Search for the cell housing the specified text and yield its [X, Y] center coordinate. 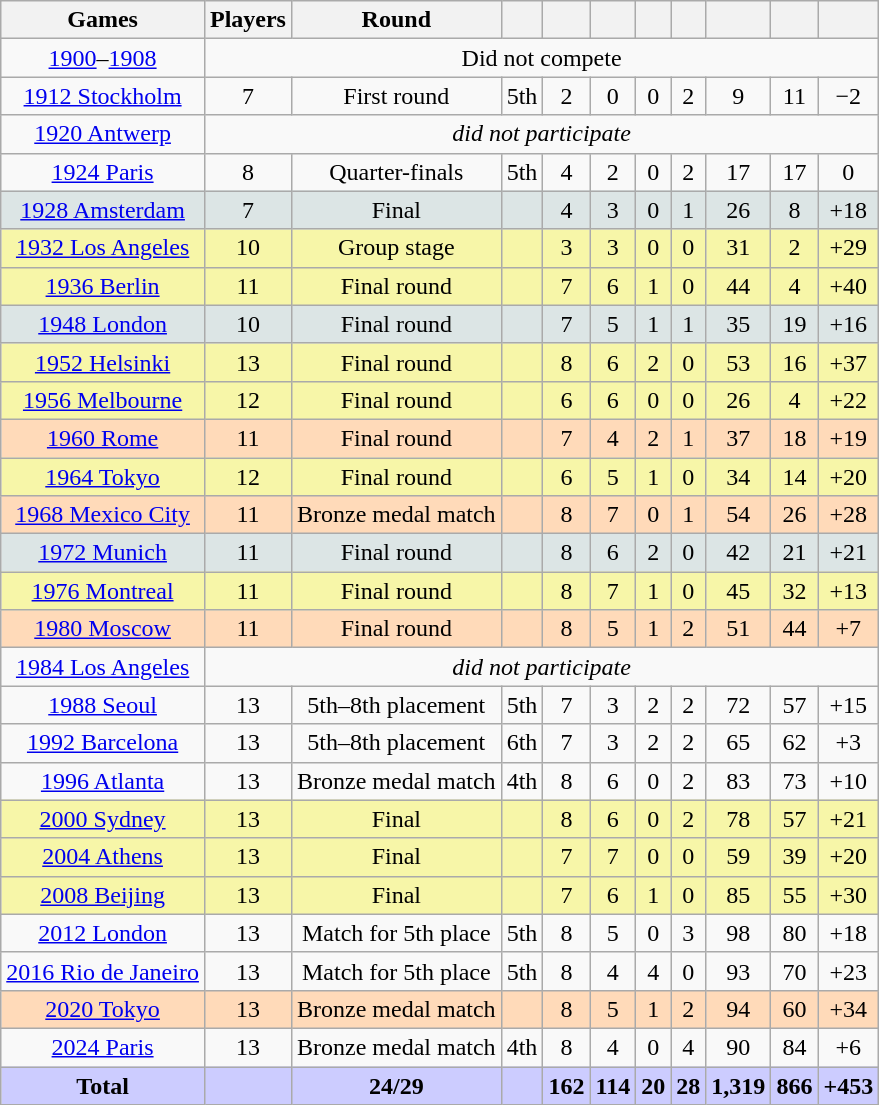
1960 Rome [103, 438]
93 [738, 971]
1972 Munich [103, 553]
2020 Tokyo [103, 1009]
2000 Sydney [103, 819]
80 [794, 933]
35 [738, 324]
162 [566, 1085]
90 [738, 1047]
114 [613, 1085]
+16 [848, 324]
+37 [848, 362]
37 [738, 438]
20 [654, 1085]
65 [738, 743]
1948 London [103, 324]
85 [738, 895]
1,319 [738, 1085]
55 [794, 895]
70 [794, 971]
2004 Athens [103, 857]
+34 [848, 1009]
34 [738, 477]
First round [396, 96]
Total [103, 1085]
72 [738, 705]
1956 Melbourne [103, 400]
+28 [848, 515]
19 [794, 324]
1996 Atlanta [103, 781]
1968 Mexico City [103, 515]
78 [738, 819]
21 [794, 553]
−2 [848, 96]
1912 Stockholm [103, 96]
14 [794, 477]
1900–1908 [103, 58]
1920 Antwerp [103, 134]
1980 Moscow [103, 629]
94 [738, 1009]
2016 Rio de Janeiro [103, 971]
+40 [848, 286]
Did not compete [541, 58]
60 [794, 1009]
Players [248, 20]
51 [738, 629]
Round [396, 20]
18 [794, 438]
1928 Amsterdam [103, 210]
98 [738, 933]
1992 Barcelona [103, 743]
45 [738, 591]
+3 [848, 743]
59 [738, 857]
+19 [848, 438]
1988 Seoul [103, 705]
9 [738, 96]
+29 [848, 248]
2008 Beijing [103, 895]
1924 Paris [103, 172]
1964 Tokyo [103, 477]
1976 Montreal [103, 591]
31 [738, 248]
+13 [848, 591]
42 [738, 553]
84 [794, 1047]
+6 [848, 1047]
1952 Helsinki [103, 362]
53 [738, 362]
54 [738, 515]
6th [522, 743]
73 [794, 781]
866 [794, 1085]
+23 [848, 971]
39 [794, 857]
+453 [848, 1085]
1936 Berlin [103, 286]
Quarter-finals [396, 172]
16 [794, 362]
Group stage [396, 248]
+22 [848, 400]
2024 Paris [103, 1047]
+10 [848, 781]
2012 London [103, 933]
32 [794, 591]
+15 [848, 705]
83 [738, 781]
+7 [848, 629]
1984 Los Angeles [103, 667]
28 [688, 1085]
62 [794, 743]
24/29 [396, 1085]
1932 Los Angeles [103, 248]
+30 [848, 895]
Games [103, 20]
